Capture the cell that displays the provided text and extract its (X, Y) central coordinate. 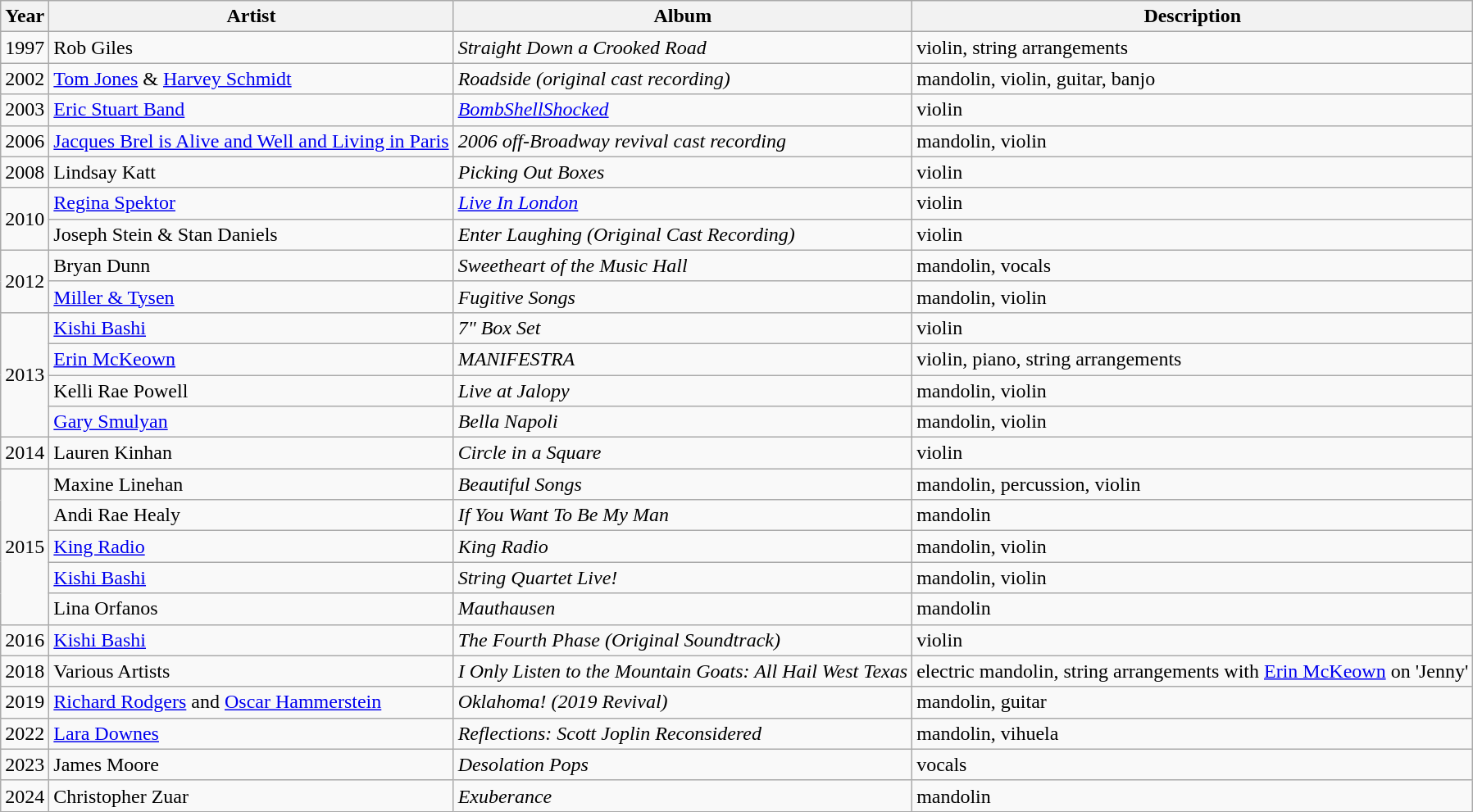
Desolation Pops (683, 764)
Year (25, 16)
If You Want To Be My Man (683, 515)
2018 (25, 671)
2015 (25, 547)
Beautiful Songs (683, 484)
Live at Jalopy (683, 391)
Straight Down a Crooked Road (683, 48)
mandolin, violin, guitar, banjo (1193, 79)
Mauthausen (683, 609)
2013 (25, 374)
The Fourth Phase (Original Soundtrack) (683, 640)
Bryan Dunn (251, 265)
Maxine Linehan (251, 484)
Lauren Kinhan (251, 453)
vocals (1193, 764)
Oklahoma! (2019 Revival) (683, 702)
2010 (25, 219)
Live In London (683, 203)
Circle in a Square (683, 453)
Christopher Zuar (251, 796)
Sweetheart of the Music Hall (683, 265)
Jacques Brel is Alive and Well and Living in Paris (251, 141)
Exuberance (683, 796)
2019 (25, 702)
Album (683, 16)
7" Box Set (683, 328)
violin, piano, string arrangements (1193, 359)
Andi Rae Healy (251, 515)
mandolin, vocals (1193, 265)
BombShellShocked (683, 110)
Rob Giles (251, 48)
2024 (25, 796)
2023 (25, 764)
I Only Listen to the Mountain Goats: All Hail West Texas (683, 671)
electric mandolin, string arrangements with Erin McKeown on 'Jenny' (1193, 671)
Bella Napoli (683, 422)
Enter Laughing (Original Cast Recording) (683, 234)
Eric Stuart Band (251, 110)
2012 (25, 281)
Lina Orfanos (251, 609)
mandolin, vihuela (1193, 733)
2014 (25, 453)
2022 (25, 733)
Richard Rodgers and Oscar Hammerstein (251, 702)
Kelli Rae Powell (251, 391)
Regina Spektor (251, 203)
Description (1193, 16)
Tom Jones & Harvey Schmidt (251, 79)
Picking Out Boxes (683, 172)
2008 (25, 172)
Miller & Tysen (251, 297)
Fugitive Songs (683, 297)
Artist (251, 16)
Gary Smulyan (251, 422)
2006 off-Broadway revival cast recording (683, 141)
Various Artists (251, 671)
Joseph Stein & Stan Daniels (251, 234)
Lindsay Katt (251, 172)
String Quartet Live! (683, 578)
2016 (25, 640)
Erin McKeown (251, 359)
James Moore (251, 764)
violin, string arrangements (1193, 48)
mandolin, percussion, violin (1193, 484)
Reflections: Scott Joplin Reconsidered (683, 733)
2002 (25, 79)
Lara Downes (251, 733)
mandolin, guitar (1193, 702)
Roadside (original cast recording) (683, 79)
2006 (25, 141)
MANIFESTRA (683, 359)
1997 (25, 48)
2003 (25, 110)
